Capture the cell that displays the provided text and extract its [x, y] central coordinate. 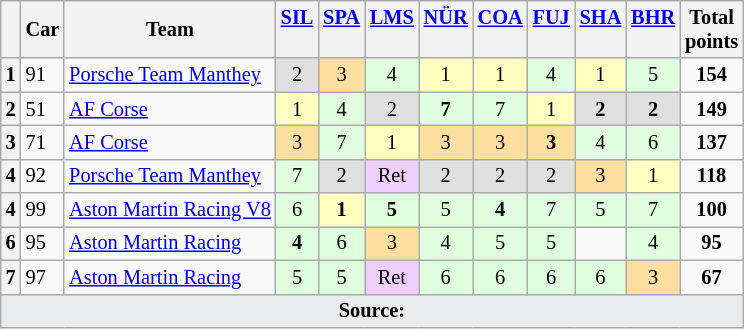
SPA [342, 29]
FUJ [552, 29]
SIL [298, 29]
SHA [601, 29]
Totalpoints [712, 29]
NÜR [446, 29]
92 [43, 176]
Team [170, 29]
118 [712, 176]
BHR [653, 29]
Aston Martin Racing V8 [170, 210]
COA [500, 29]
Car [43, 29]
71 [43, 142]
Source: [372, 311]
149 [712, 109]
137 [712, 142]
99 [43, 210]
154 [712, 75]
91 [43, 75]
100 [712, 210]
LMS [392, 29]
67 [712, 277]
51 [43, 109]
97 [43, 277]
